Find where the given text appears and provide that cell's center as [x, y] coordinate. 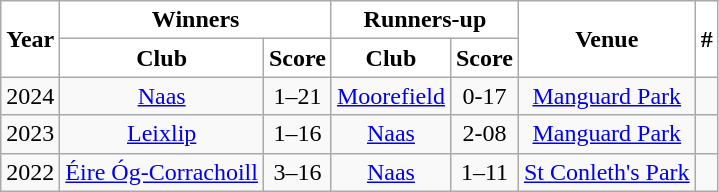
3–16 [297, 172]
2-08 [484, 134]
Leixlip [162, 134]
St Conleth's Park [606, 172]
2023 [30, 134]
Runners-up [424, 20]
1–21 [297, 96]
1–16 [297, 134]
Moorefield [390, 96]
Éire Óg-Corrachoill [162, 172]
Year [30, 39]
Winners [196, 20]
2024 [30, 96]
Venue [606, 39]
0-17 [484, 96]
1–11 [484, 172]
# [706, 39]
2022 [30, 172]
